Return [x, y] of the center of cell containing provided text 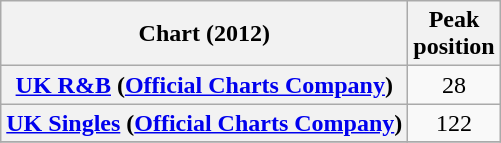
28 [454, 85]
UK R&B (Official Charts Company) [204, 85]
Chart (2012) [204, 34]
UK Singles (Official Charts Company) [204, 123]
Peakposition [454, 34]
122 [454, 123]
